Search for the cell housing the specified text and yield its (X, Y) center coordinate. 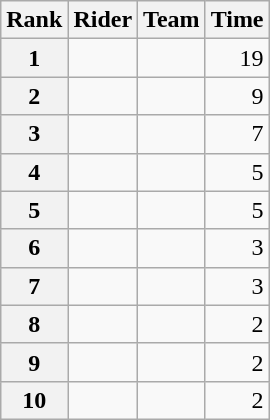
Rider (103, 20)
4 (34, 172)
10 (34, 400)
1 (34, 58)
6 (34, 248)
Rank (34, 20)
Time (237, 20)
Team (172, 20)
8 (34, 324)
19 (237, 58)
